Return the [x, y] coordinate for the center point of the cell that contains the specified text.  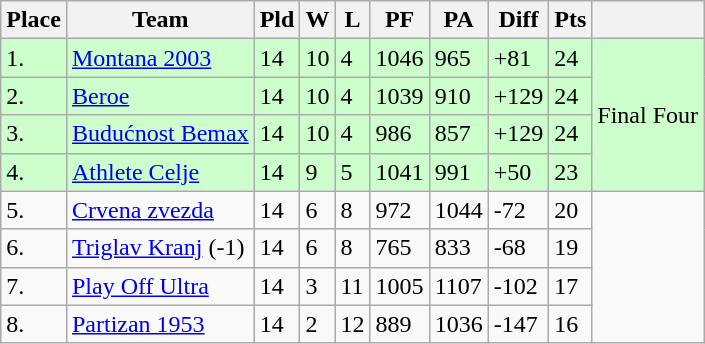
1005 [400, 286]
20 [570, 210]
5 [352, 172]
17 [570, 286]
12 [352, 324]
889 [400, 324]
6. [34, 248]
2 [318, 324]
Play Off Ultra [160, 286]
9 [318, 172]
11 [352, 286]
-72 [518, 210]
-68 [518, 248]
Diff [518, 20]
Budućnost Bemax [160, 134]
Athlete Celje [160, 172]
8. [34, 324]
1046 [400, 58]
Beroe [160, 96]
765 [400, 248]
3. [34, 134]
-147 [518, 324]
1044 [458, 210]
3 [318, 286]
910 [458, 96]
4. [34, 172]
972 [400, 210]
Montana 2003 [160, 58]
16 [570, 324]
7. [34, 286]
965 [458, 58]
Triglav Kranj (-1) [160, 248]
-102 [518, 286]
Pts [570, 20]
23 [570, 172]
Partizan 1953 [160, 324]
Final Four [648, 115]
2. [34, 96]
Crvena zvezda [160, 210]
991 [458, 172]
19 [570, 248]
PA [458, 20]
PF [400, 20]
833 [458, 248]
1036 [458, 324]
+50 [518, 172]
5. [34, 210]
+81 [518, 58]
1039 [400, 96]
857 [458, 134]
W [318, 20]
Pld [277, 20]
1041 [400, 172]
986 [400, 134]
1. [34, 58]
1107 [458, 286]
Place [34, 20]
L [352, 20]
Team [160, 20]
